Capture the cell that displays the provided text and extract its [X, Y] central coordinate. 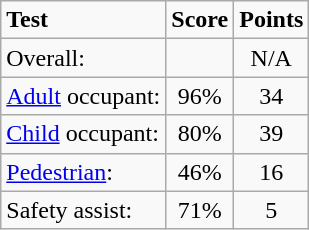
Points [272, 20]
Score [200, 20]
N/A [272, 58]
39 [272, 134]
Pedestrian: [84, 172]
34 [272, 96]
Adult occupant: [84, 96]
Child occupant: [84, 134]
71% [200, 210]
Safety assist: [84, 210]
80% [200, 134]
5 [272, 210]
Test [84, 20]
96% [200, 96]
Overall: [84, 58]
16 [272, 172]
46% [200, 172]
